Provide the (x, y) coordinate of the cell's center where the given text is located.  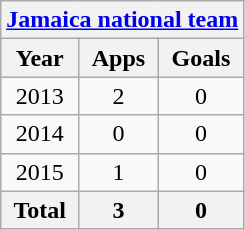
Year (40, 58)
2 (118, 96)
1 (118, 172)
3 (118, 210)
2014 (40, 134)
Goals (201, 58)
Apps (118, 58)
Total (40, 210)
2015 (40, 172)
Jamaica national team (122, 20)
2013 (40, 96)
